Return the [X, Y] coordinate for the center point of the cell that contains the specified text.  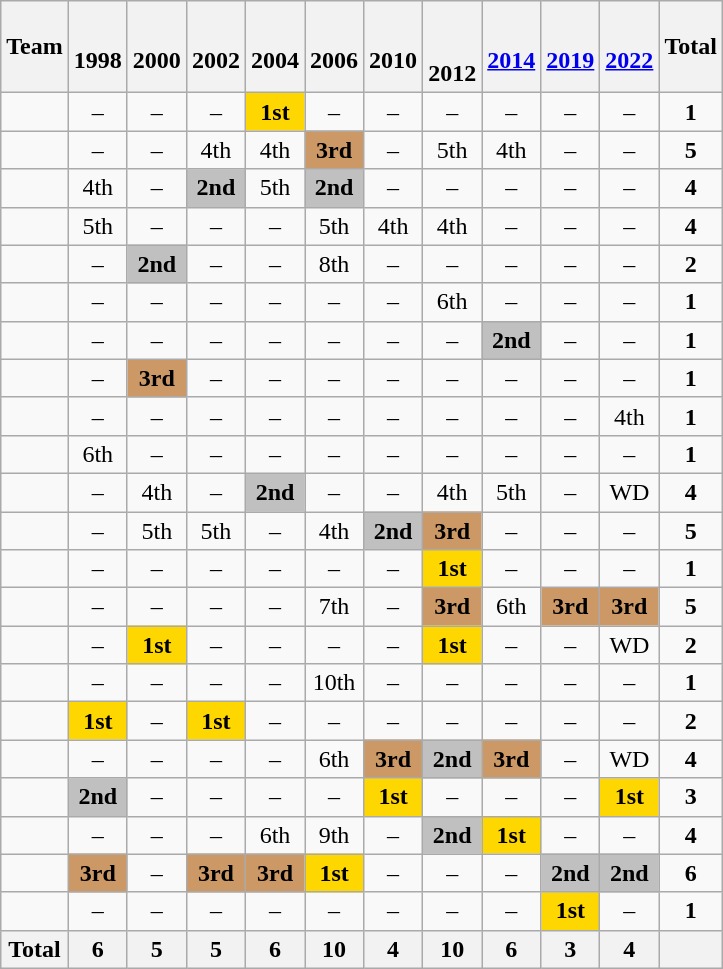
9th [334, 835]
2004 [274, 47]
2000 [156, 47]
2006 [334, 47]
2019 [570, 47]
Team [35, 47]
2014 [512, 47]
7th [334, 607]
2012 [452, 47]
10th [334, 683]
1998 [98, 47]
2022 [630, 47]
2002 [216, 47]
8th [334, 264]
2010 [394, 47]
